Identify which cell holds the provided text, then report its (x, y) central coordinate. 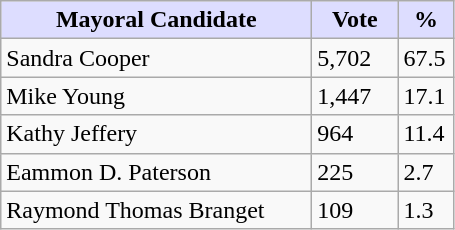
964 (355, 134)
Sandra Cooper (156, 58)
17.1 (426, 96)
109 (355, 210)
Mike Young (156, 96)
2.7 (426, 172)
1,447 (355, 96)
% (426, 20)
11.4 (426, 134)
5,702 (355, 58)
Vote (355, 20)
Kathy Jeffery (156, 134)
225 (355, 172)
Eammon D. Paterson (156, 172)
67.5 (426, 58)
Mayoral Candidate (156, 20)
Raymond Thomas Branget (156, 210)
1.3 (426, 210)
